For the text-containing cell, return its midpoint in [X, Y] coordinate format. 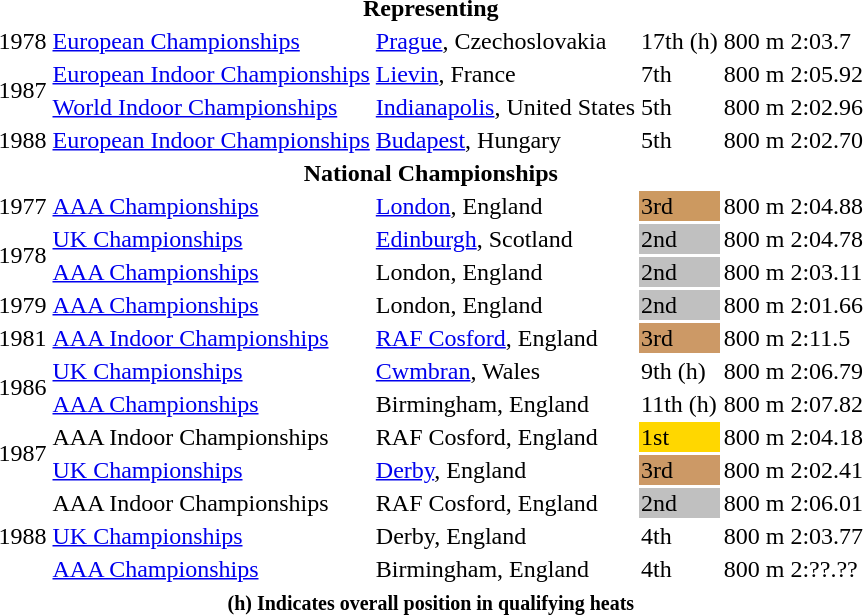
European Championships [211, 41]
9th (h) [680, 371]
17th (h) [680, 41]
Edinburgh, Scotland [505, 239]
Indianapolis, United States [505, 107]
Lievin, France [505, 74]
World Indoor Championships [211, 107]
7th [680, 74]
Prague, Czechoslovakia [505, 41]
Cwmbran, Wales [505, 371]
Budapest, Hungary [505, 140]
1st [680, 437]
11th (h) [680, 404]
